Detect which cell encompasses the target text, then output its (x, y) center coordinate. 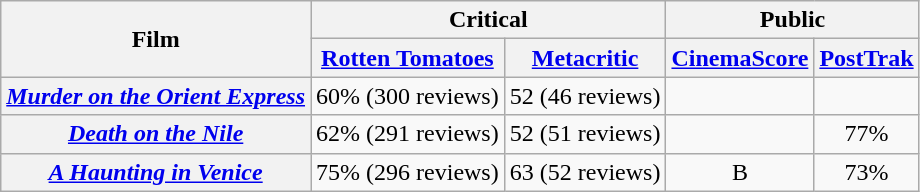
B (740, 172)
PostTrak (866, 58)
Critical (488, 20)
Film (156, 39)
52 (46 reviews) (585, 96)
63 (52 reviews) (585, 172)
62% (291 reviews) (408, 134)
77% (866, 134)
75% (296 reviews) (408, 172)
A Haunting in Venice (156, 172)
52 (51 reviews) (585, 134)
Rotten Tomatoes (408, 58)
Murder on the Orient Express (156, 96)
Death on the Nile (156, 134)
Public (792, 20)
60% (300 reviews) (408, 96)
CinemaScore (740, 58)
Metacritic (585, 58)
73% (866, 172)
